Search for the cell housing the specified text and yield its (x, y) center coordinate. 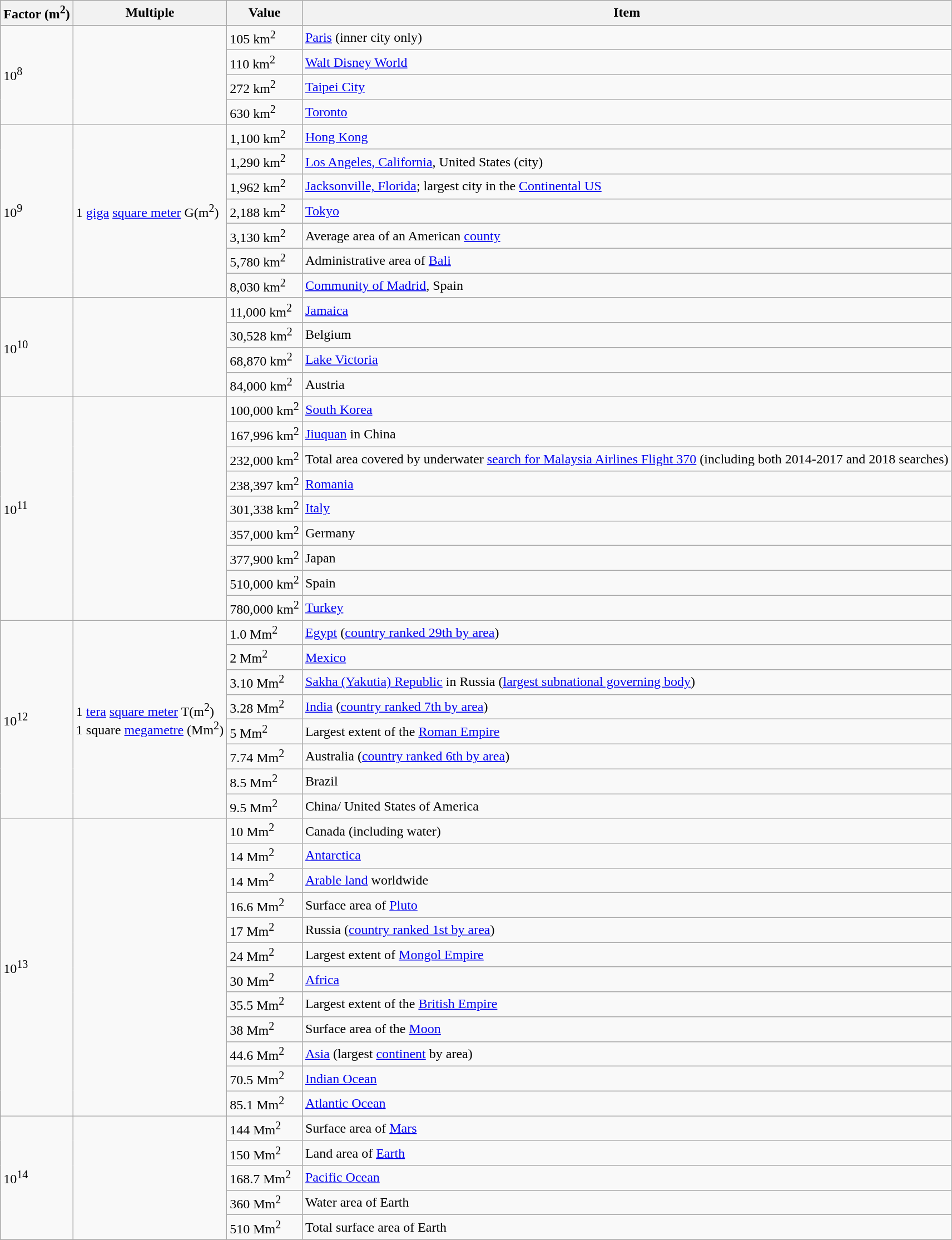
16.6 Mm2 (265, 906)
Romania (627, 484)
357,000 km2 (265, 533)
Jamaica (627, 310)
Pacific Ocean (627, 1178)
Factor (m2) (37, 13)
India (country ranked 7th by area) (627, 707)
1013 (37, 967)
Jiuquan in China (627, 434)
780,000 km2 (265, 607)
Africa (627, 979)
11,000 km2 (265, 310)
35.5 Mm2 (265, 1005)
1010 (37, 347)
68,870 km2 (265, 360)
Atlantic Ocean (627, 1104)
Austria (627, 385)
Surface area of the Moon (627, 1029)
2,188 km2 (265, 211)
301,338 km2 (265, 508)
7.74 Mm2 (265, 757)
Egypt (country ranked 29th by area) (627, 633)
Item (627, 13)
105 km2 (265, 38)
Toronto (627, 112)
70.5 Mm2 (265, 1079)
1014 (37, 1178)
100,000 km2 (265, 409)
Paris (inner city only) (627, 38)
30,528 km2 (265, 335)
Indian Ocean (627, 1079)
Arable land worldwide (627, 880)
510,000 km2 (265, 583)
Asia (largest continent by area) (627, 1054)
Hong Kong (627, 137)
1.0 Mm2 (265, 633)
238,397 km2 (265, 484)
Land area of Earth (627, 1153)
Value (265, 13)
Italy (627, 508)
2 Mm2 (265, 658)
1 tera square meter T(m2)1 square megametre (Mm2) (150, 719)
Administrative area of Bali (627, 260)
108 (37, 75)
1,290 km2 (265, 161)
30 Mm2 (265, 979)
272 km2 (265, 87)
24 Mm2 (265, 955)
3,130 km2 (265, 236)
Jacksonville, Florida; largest city in the Continental US (627, 187)
Germany (627, 533)
Surface area of Pluto (627, 906)
Average area of an American county (627, 236)
5 Mm2 (265, 732)
38 Mm2 (265, 1029)
Canada (including water) (627, 831)
Sakha (Yakutia) Republic in Russia (largest subnational governing body) (627, 682)
Walt Disney World (627, 62)
Largest extent of Mongol Empire (627, 955)
1,962 km2 (265, 187)
17 Mm2 (265, 930)
1 giga square meter G(m2) (150, 211)
Total surface area of Earth (627, 1227)
China/ United States of America (627, 806)
1011 (37, 508)
8,030 km2 (265, 286)
360 Mm2 (265, 1203)
Los Angeles, California, United States (city) (627, 161)
44.6 Mm2 (265, 1054)
85.1 Mm2 (265, 1104)
232,000 km2 (265, 460)
110 km2 (265, 62)
10 Mm2 (265, 831)
Japan (627, 559)
150 Mm2 (265, 1153)
167,996 km2 (265, 434)
Tokyo (627, 211)
Belgium (627, 335)
Water area of Earth (627, 1203)
Turkey (627, 607)
8.5 Mm2 (265, 781)
510 Mm2 (265, 1227)
168.7 Mm2 (265, 1178)
144 Mm2 (265, 1128)
Taipei City (627, 87)
3.28 Mm2 (265, 707)
9.5 Mm2 (265, 806)
1012 (37, 719)
Largest extent of the Roman Empire (627, 732)
Multiple (150, 13)
84,000 km2 (265, 385)
South Korea (627, 409)
1,100 km2 (265, 137)
Surface area of Mars (627, 1128)
Brazil (627, 781)
Russia (country ranked 1st by area) (627, 930)
Australia (country ranked 6th by area) (627, 757)
3.10 Mm2 (265, 682)
Antarctica (627, 856)
Lake Victoria (627, 360)
630 km2 (265, 112)
377,900 km2 (265, 559)
Largest extent of the British Empire (627, 1005)
109 (37, 211)
Spain (627, 583)
Total area covered by underwater search for Malaysia Airlines Flight 370 (including both 2014-2017 and 2018 searches) (627, 460)
Community of Madrid, Spain (627, 286)
5,780 km2 (265, 260)
Mexico (627, 658)
